Locate the cell with the specified text and output its [x, y] center coordinate. 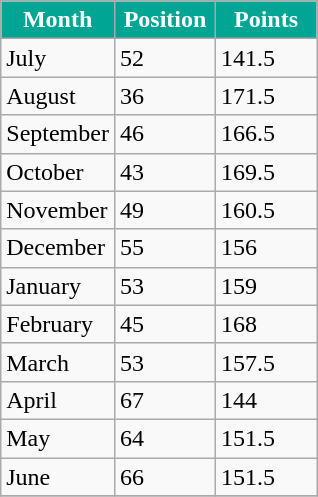
166.5 [266, 134]
June [58, 477]
September [58, 134]
64 [164, 438]
March [58, 362]
36 [164, 96]
45 [164, 324]
April [58, 400]
February [58, 324]
January [58, 286]
November [58, 210]
52 [164, 58]
October [58, 172]
169.5 [266, 172]
Month [58, 20]
160.5 [266, 210]
67 [164, 400]
66 [164, 477]
43 [164, 172]
Points [266, 20]
August [58, 96]
156 [266, 248]
159 [266, 286]
168 [266, 324]
Position [164, 20]
December [58, 248]
July [58, 58]
49 [164, 210]
171.5 [266, 96]
May [58, 438]
46 [164, 134]
141.5 [266, 58]
144 [266, 400]
55 [164, 248]
157.5 [266, 362]
